Output the [x, y] coordinate of the center of the cell containing the given text.  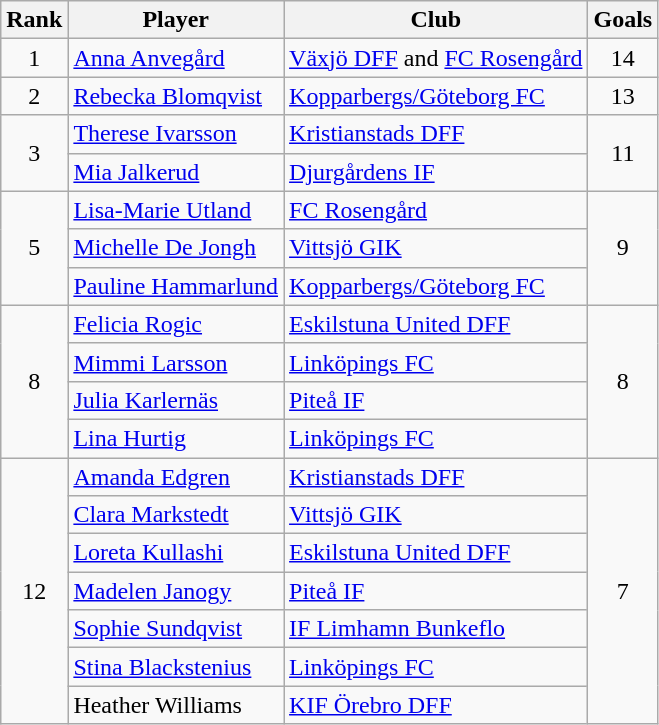
9 [623, 248]
Felicia Rogic [176, 324]
13 [623, 96]
Madelen Janogy [176, 591]
Amanda Edgren [176, 477]
2 [34, 96]
Player [176, 20]
Michelle De Jongh [176, 248]
Mimmi Larsson [176, 362]
Rebecka Blomqvist [176, 96]
7 [623, 591]
Heather Williams [176, 705]
Sophie Sundqvist [176, 629]
Växjö DFF and FC Rosengård [436, 58]
Club [436, 20]
5 [34, 248]
14 [623, 58]
Rank [34, 20]
Loreta Kullashi [176, 553]
Anna Anvegård [176, 58]
Djurgårdens IF [436, 172]
Therese Ivarsson [176, 134]
Mia Jalkerud [176, 172]
11 [623, 153]
IF Limhamn Bunkeflo [436, 629]
KIF Örebro DFF [436, 705]
Goals [623, 20]
1 [34, 58]
Julia Karlernäs [176, 400]
3 [34, 153]
Clara Markstedt [176, 515]
12 [34, 591]
Stina Blackstenius [176, 667]
Lisa-Marie Utland [176, 210]
FC Rosengård [436, 210]
Lina Hurtig [176, 438]
Pauline Hammarlund [176, 286]
